Return the [X, Y] coordinate for the center point of the cell that contains the specified text.  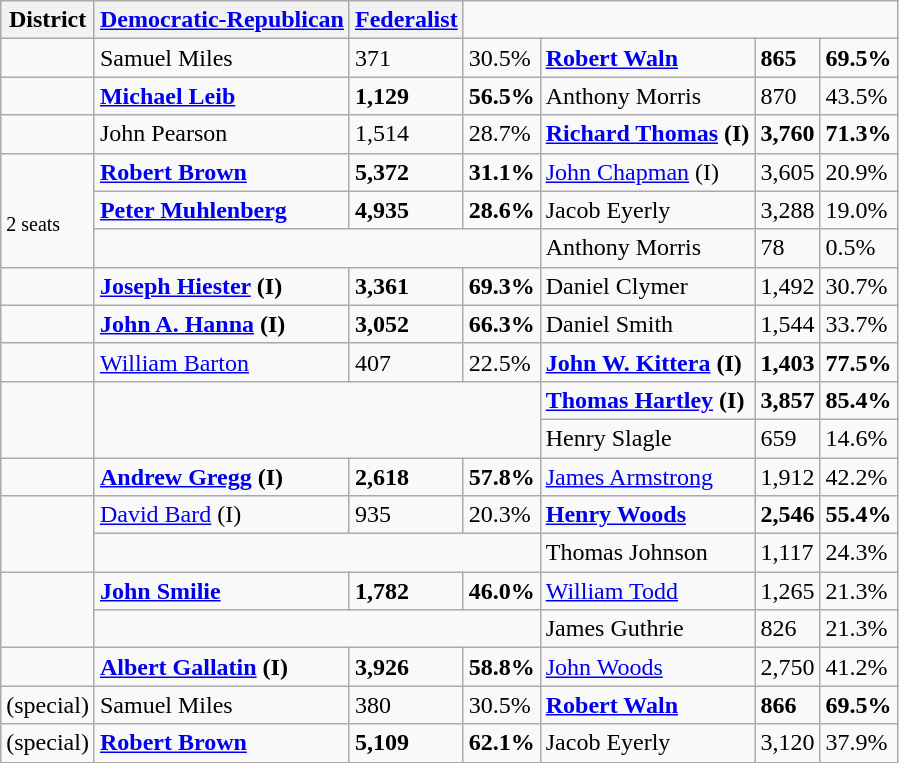
56.5% [502, 96]
20.3% [502, 515]
37.9% [858, 743]
24.3% [858, 553]
659 [788, 438]
James Guthrie [648, 629]
Henry Woods [648, 515]
Peter Muhlenberg [222, 210]
Albert Gallatin (I) [222, 667]
4,935 [406, 210]
935 [406, 515]
Daniel Clymer [648, 286]
78 [788, 248]
33.7% [858, 324]
1,782 [406, 591]
71.3% [858, 134]
28.7% [502, 134]
Democratic-Republican [222, 20]
46.0% [502, 591]
42.2% [858, 477]
3,288 [788, 210]
3,361 [406, 286]
James Armstrong [648, 477]
District [48, 20]
1,403 [788, 362]
826 [788, 629]
3,760 [788, 134]
0.5% [858, 248]
1,492 [788, 286]
69.3% [502, 286]
865 [788, 58]
407 [406, 362]
Andrew Gregg (I) [222, 477]
870 [788, 96]
380 [406, 705]
William Barton [222, 362]
41.2% [858, 667]
66.3% [502, 324]
19.0% [858, 210]
2,618 [406, 477]
3,926 [406, 667]
371 [406, 58]
5,372 [406, 172]
3,605 [788, 172]
John Woods [648, 667]
22.5% [502, 362]
John A. Hanna (I) [222, 324]
1,912 [788, 477]
Daniel Smith [648, 324]
5,109 [406, 743]
David Bard (I) [222, 515]
Thomas Hartley (I) [648, 400]
2 seats [48, 210]
3,857 [788, 400]
John Pearson [222, 134]
43.5% [858, 96]
57.8% [502, 477]
1,514 [406, 134]
1,129 [406, 96]
62.1% [502, 743]
Thomas Johnson [648, 553]
William Todd [648, 591]
1,265 [788, 591]
Henry Slagle [648, 438]
Richard Thomas (I) [648, 134]
20.9% [858, 172]
866 [788, 705]
2,750 [788, 667]
85.4% [858, 400]
John Smilie [222, 591]
2,546 [788, 515]
1,117 [788, 553]
1,544 [788, 324]
30.7% [858, 286]
John Chapman (I) [648, 172]
31.1% [502, 172]
28.6% [502, 210]
3,120 [788, 743]
Michael Leib [222, 96]
3,052 [406, 324]
77.5% [858, 362]
58.8% [502, 667]
John W. Kittera (I) [648, 362]
14.6% [858, 438]
Federalist [406, 20]
Joseph Hiester (I) [222, 286]
55.4% [858, 515]
